Output the [x, y] coordinate of the center of the cell containing the given text.  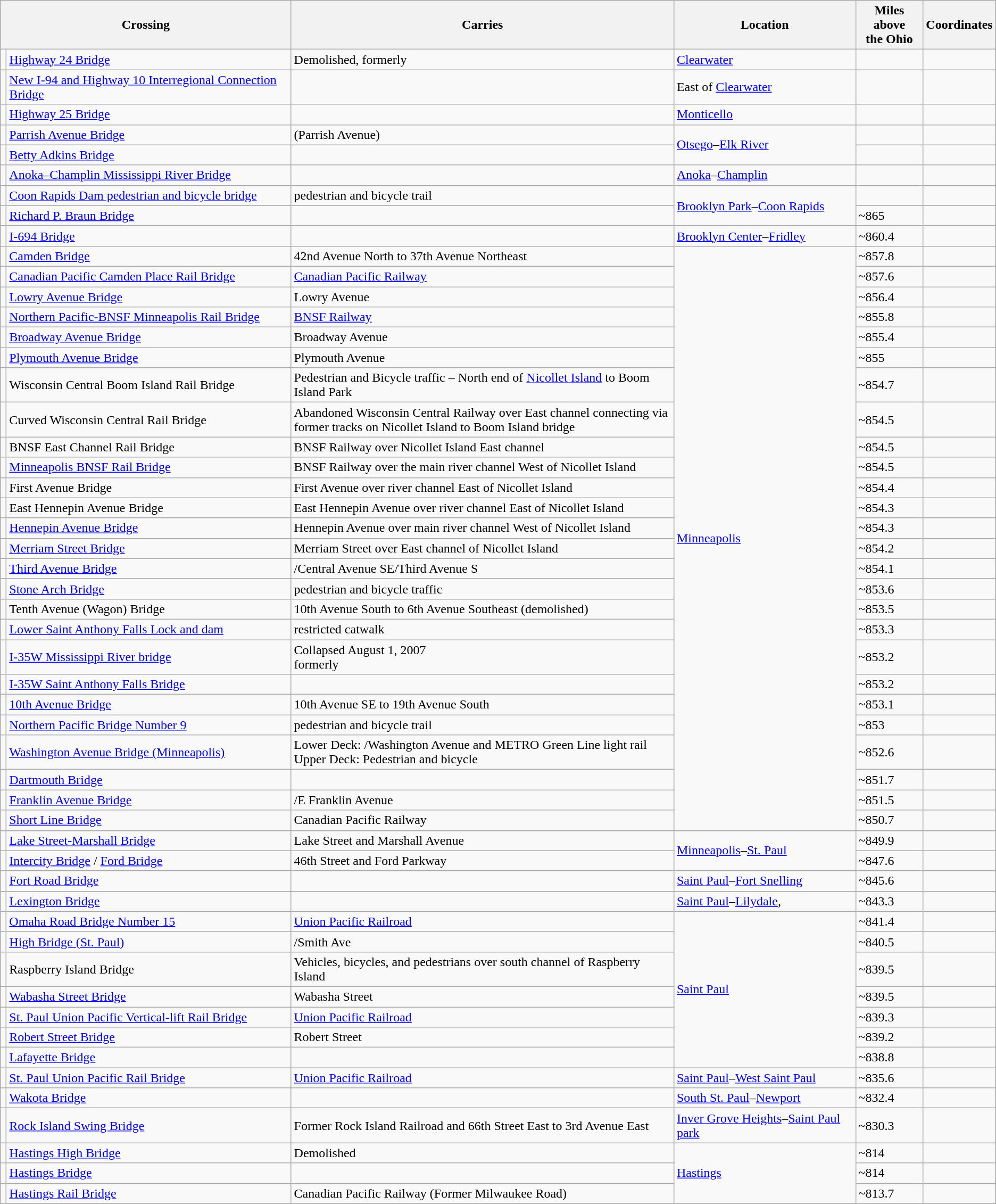
Wakota Bridge [149, 1098]
~849.9 [890, 840]
Minneapolis BNSF Rail Bridge [149, 467]
10th Avenue South to 6th Avenue Southeast (demolished) [482, 609]
~855.8 [890, 317]
Minneapolis [765, 538]
Demolished [482, 1153]
~853.6 [890, 589]
Lexington Bridge [149, 901]
Dartmouth Bridge [149, 780]
Plymouth Avenue [482, 358]
Curved Wisconsin Central Rail Bridge [149, 419]
Intercity Bridge / Ford Bridge [149, 861]
~853 [890, 725]
~865 [890, 216]
Tenth Avenue (Wagon) Bridge [149, 609]
~854.4 [890, 488]
/Central Avenue SE/Third Avenue S [482, 568]
~860.4 [890, 236]
Short Line Bridge [149, 820]
Hennepin Avenue over main river channel West of Nicollet Island [482, 528]
Lowry Avenue Bridge [149, 296]
Robert Street Bridge [149, 1037]
~845.6 [890, 881]
~832.4 [890, 1098]
BNSF Railway over Nicollet Island East channel [482, 447]
I-694 Bridge [149, 236]
~847.6 [890, 861]
BNSF East Channel Rail Bridge [149, 447]
Carries [482, 25]
Abandoned Wisconsin Central Railway over East channel connecting viaformer tracks on Nicollet Island to Boom Island bridge [482, 419]
South St. Paul–Newport [765, 1098]
Former Rock Island Railroad and 66th Street East to 3rd Avenue East [482, 1125]
10th Avenue SE to 19th Avenue South [482, 705]
Miles abovethe Ohio [890, 25]
Third Avenue Bridge [149, 568]
First Avenue over river channel East of Nicollet Island [482, 488]
~813.7 [890, 1193]
Saint Paul–Lilydale, [765, 901]
Inver Grove Heights–Saint Paul park [765, 1125]
Fort Road Bridge [149, 881]
Anoka–Champlin [765, 175]
~838.8 [890, 1058]
~851.7 [890, 780]
restricted catwalk [482, 629]
~830.3 [890, 1125]
Canadian Pacific Camden Place Rail Bridge [149, 276]
Broadway Avenue Bridge [149, 337]
Broadway Avenue [482, 337]
St. Paul Union Pacific Vertical-lift Rail Bridge [149, 1017]
Robert Street [482, 1037]
Stone Arch Bridge [149, 589]
High Bridge (St. Paul) [149, 942]
~857.6 [890, 276]
Clearwater [765, 60]
Rock Island Swing Bridge [149, 1125]
Vehicles, bicycles, and pedestrians over south channel of Raspberry Island [482, 969]
pedestrian and bicycle traffic [482, 589]
~857.8 [890, 256]
~854.2 [890, 548]
~850.7 [890, 820]
Brooklyn Park–Coon Rapids [765, 205]
Coon Rapids Dam pedestrian and bicycle bridge [149, 195]
Lowry Avenue [482, 296]
~851.5 [890, 800]
~853.5 [890, 609]
Camden Bridge [149, 256]
Lake Street and Marshall Avenue [482, 840]
Lake Street-Marshall Bridge [149, 840]
Wabasha Street [482, 996]
Northern Pacific Bridge Number 9 [149, 725]
I-35W Saint Anthony Falls Bridge [149, 685]
~855.4 [890, 337]
Lower Saint Anthony Falls Lock and dam [149, 629]
Lower Deck: /Washington Avenue and METRO Green Line light railUpper Deck: Pedestrian and bicycle [482, 753]
10th Avenue Bridge [149, 705]
Highway 25 Bridge [149, 114]
Northern Pacific-BNSF Minneapolis Rail Bridge [149, 317]
New I-94 and Highway 10 Interregional Connection Bridge [149, 87]
Crossing [146, 25]
Plymouth Avenue Bridge [149, 358]
Minneapolis–St. Paul [765, 851]
Saint Paul–Fort Snelling [765, 881]
Raspberry Island Bridge [149, 969]
/Smith Ave [482, 942]
~854.1 [890, 568]
~839.3 [890, 1017]
Collapsed August 1, 2007 formerly [482, 657]
Demolished, formerly [482, 60]
46th Street and Ford Parkway [482, 861]
East of Clearwater [765, 87]
St. Paul Union Pacific Rail Bridge [149, 1078]
Canadian Pacific Railway (Former Milwaukee Road) [482, 1193]
Omaha Road Bridge Number 15 [149, 921]
Wabasha Street Bridge [149, 996]
~856.4 [890, 296]
Coordinates [959, 25]
/E Franklin Avenue [482, 800]
Richard P. Braun Bridge [149, 216]
Saint Paul [765, 989]
Hennepin Avenue Bridge [149, 528]
Otsego–Elk River [765, 145]
Location [765, 25]
Merriam Street Bridge [149, 548]
~841.4 [890, 921]
First Avenue Bridge [149, 488]
East Hennepin Avenue over river channel East of Nicollet Island [482, 508]
Merriam Street over East channel of Nicollet Island [482, 548]
Anoka–Champlin Mississippi River Bridge [149, 175]
Hastings [765, 1173]
Parrish Avenue Bridge [149, 135]
Saint Paul–West Saint Paul [765, 1078]
Washington Avenue Bridge (Minneapolis) [149, 753]
~840.5 [890, 942]
I-35W Mississippi River bridge [149, 657]
Lafayette Bridge [149, 1058]
~852.6 [890, 753]
~843.3 [890, 901]
~835.6 [890, 1078]
42nd Avenue North to 37th Avenue Northeast [482, 256]
Hastings High Bridge [149, 1153]
~853.3 [890, 629]
Pedestrian and Bicycle traffic – North end of Nicollet Island to Boom Island Park [482, 385]
Hastings Rail Bridge [149, 1193]
Brooklyn Center–Fridley [765, 236]
~855 [890, 358]
East Hennepin Avenue Bridge [149, 508]
BNSF Railway over the main river channel West of Nicollet Island [482, 467]
~853.1 [890, 705]
Highway 24 Bridge [149, 60]
~854.7 [890, 385]
Wisconsin Central Boom Island Rail Bridge [149, 385]
Monticello [765, 114]
~839.2 [890, 1037]
Betty Adkins Bridge [149, 155]
(Parrish Avenue) [482, 135]
BNSF Railway [482, 317]
Franklin Avenue Bridge [149, 800]
Hastings Bridge [149, 1173]
